Return (X, Y) of the center of cell containing provided text 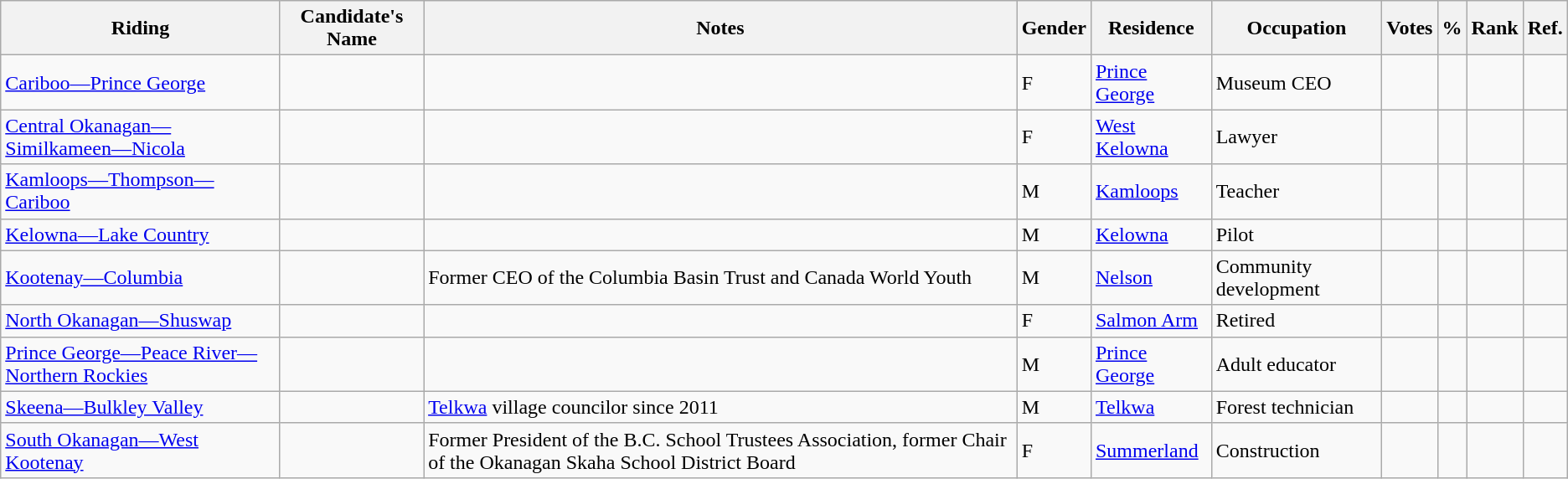
Rank (1494, 28)
Candidate's Name (352, 28)
Riding (141, 28)
Lawyer (1297, 137)
% (1452, 28)
Kamloops—Thompson—Cariboo (141, 191)
Kelowna—Lake Country (141, 234)
Retired (1297, 321)
Nelson (1151, 278)
Notes (720, 28)
Kelowna (1151, 234)
Kootenay—Columbia (141, 278)
Occupation (1297, 28)
Residence (1151, 28)
Pilot (1297, 234)
Skeena—Bulkley Valley (141, 407)
Salmon Arm (1151, 321)
Gender (1054, 28)
Prince George—Peace River—Northern Rockies (141, 363)
Teacher (1297, 191)
Museum CEO (1297, 82)
Former CEO of the Columbia Basin Trust and Canada World Youth (720, 278)
Adult educator (1297, 363)
Forest technician (1297, 407)
Central Okanagan—Similkameen—Nicola (141, 137)
Cariboo—Prince George (141, 82)
Telkwa (1151, 407)
Former President of the B.C. School Trustees Association, former Chair of the Okanagan Skaha School District Board (720, 451)
North Okanagan—Shuswap (141, 321)
Community development (1297, 278)
Telkwa village councilor since 2011 (720, 407)
Votes (1410, 28)
Ref. (1545, 28)
Construction (1297, 451)
South Okanagan—West Kootenay (141, 451)
Kamloops (1151, 191)
Summerland (1151, 451)
West Kelowna (1151, 137)
